Identify which cell holds the provided text, then report its [X, Y] central coordinate. 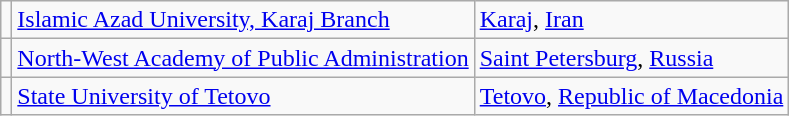
Saint Petersburg, Russia [632, 58]
Islamic Azad University, Karaj Branch [243, 20]
Tetovo, Republic of Macedonia [632, 96]
State University of Tetovo [243, 96]
Karaj, Iran [632, 20]
North-West Academy of Public Administration [243, 58]
